Return the (X, Y) coordinate for the center point of the cell that contains the specified text.  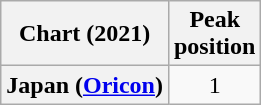
Chart (2021) (85, 34)
Peakposition (214, 34)
1 (214, 85)
Japan (Oricon) (85, 85)
